Return [x, y] of the center of cell containing provided text 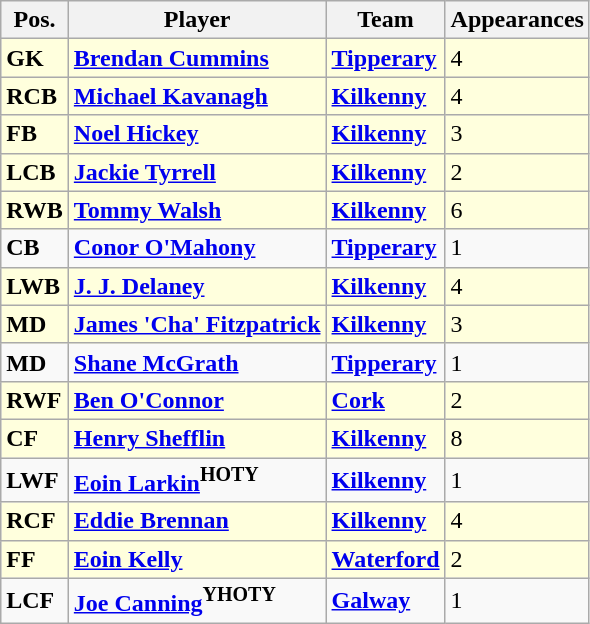
Michael Kavanagh [197, 96]
CF [35, 438]
FF [35, 559]
Conor O'Mahony [197, 248]
Henry Shefflin [197, 438]
FB [35, 134]
RCB [35, 96]
6 [517, 210]
Tommy Walsh [197, 210]
Jackie Tyrrell [197, 172]
LCB [35, 172]
Pos. [35, 20]
James 'Cha' Fitzpatrick [197, 324]
Brendan Cummins [197, 58]
8 [517, 438]
RWF [35, 400]
RWB [35, 210]
Noel Hickey [197, 134]
Player [197, 20]
Cork [386, 400]
Team [386, 20]
Eddie Brennan [197, 521]
Appearances [517, 20]
GK [35, 58]
Eoin LarkinHOTY [197, 480]
J. J. Delaney [197, 286]
Ben O'Connor [197, 400]
RCF [35, 521]
Shane McGrath [197, 362]
LWF [35, 480]
LWB [35, 286]
Eoin Kelly [197, 559]
Waterford [386, 559]
CB [35, 248]
LCF [35, 600]
Joe CanningYHOTY [197, 600]
Galway [386, 600]
